Provide the (x, y) coordinate of the cell's center where the given text is located.  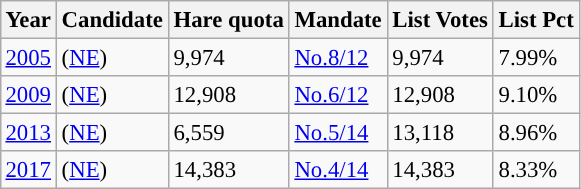
7.99% (536, 57)
Year (28, 20)
2009 (28, 95)
No.6/12 (338, 95)
8.96% (536, 133)
6,559 (228, 133)
Candidate (112, 20)
2013 (28, 133)
2005 (28, 57)
Hare quota (228, 20)
No.5/14 (338, 133)
List Votes (440, 20)
Mandate (338, 20)
9.10% (536, 95)
No.8/12 (338, 57)
No.4/14 (338, 170)
2017 (28, 170)
8.33% (536, 170)
List Pct (536, 20)
13,118 (440, 133)
